Determine the [x, y] coordinate at the center of the cell enclosing the given text.  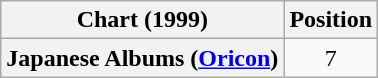
Position [331, 20]
Japanese Albums (Oricon) [142, 58]
Chart (1999) [142, 20]
7 [331, 58]
